Search for the cell housing the specified text and yield its [x, y] center coordinate. 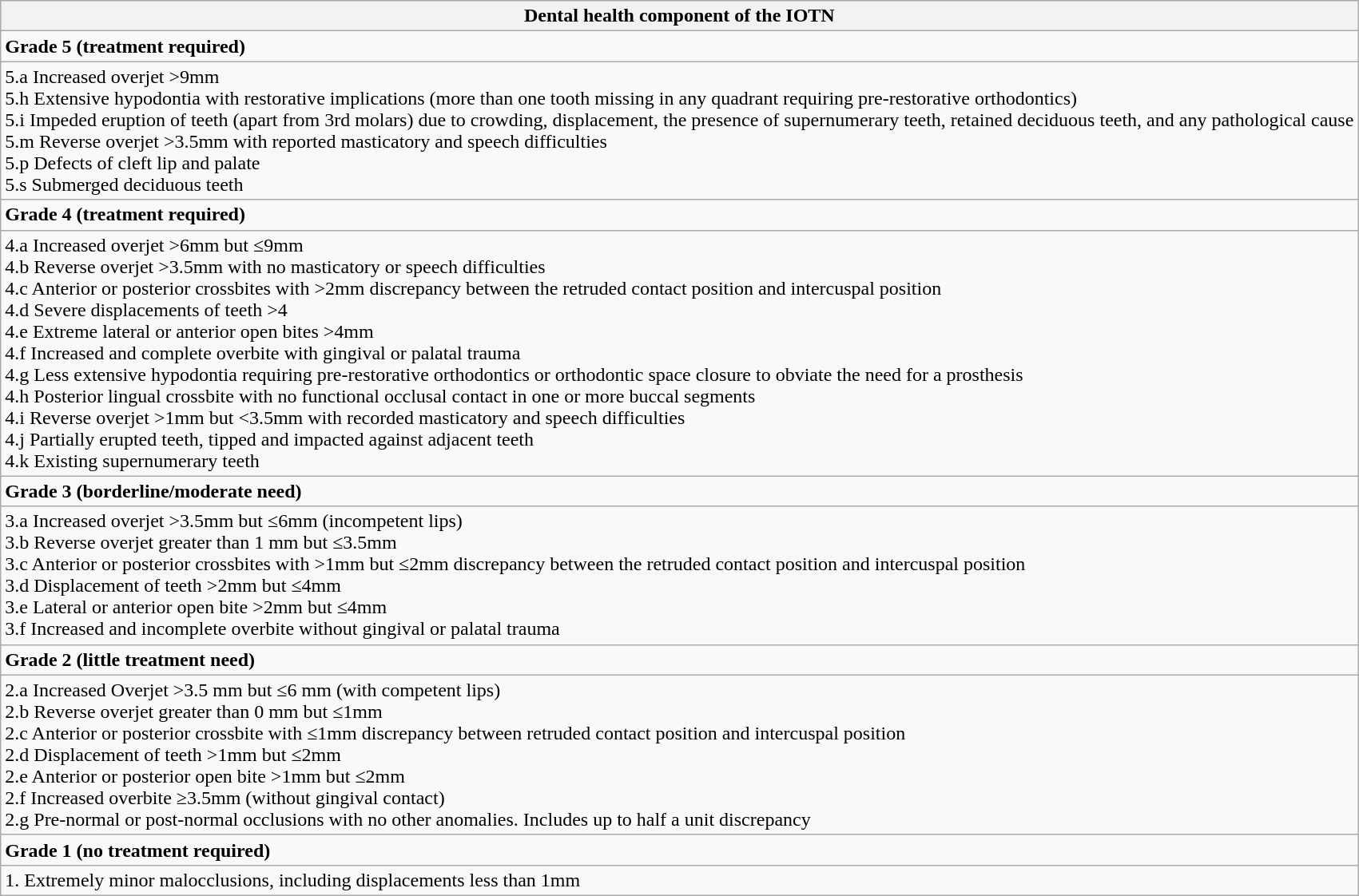
Grade 5 (treatment required) [679, 46]
Dental health component of the IOTN [679, 16]
Grade 1 (no treatment required) [679, 850]
Grade 4 (treatment required) [679, 215]
Grade 2 (little treatment need) [679, 660]
Grade 3 (borderline/moderate need) [679, 491]
1. Extremely minor malocclusions, including displacements less than 1mm [679, 880]
